Identify which cell holds the provided text, then report its (x, y) central coordinate. 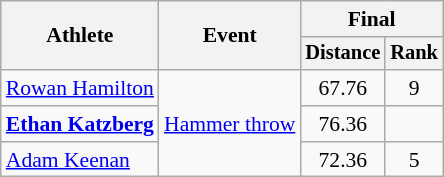
Rank (414, 54)
Athlete (80, 36)
67.76 (342, 88)
Final (371, 19)
9 (414, 88)
Rowan Hamilton (80, 88)
76.36 (342, 124)
Ethan Katzberg (80, 124)
Event (230, 36)
Hammer throw (230, 124)
Distance (342, 54)
